Detect which cell encompasses the target text, then output its (x, y) center coordinate. 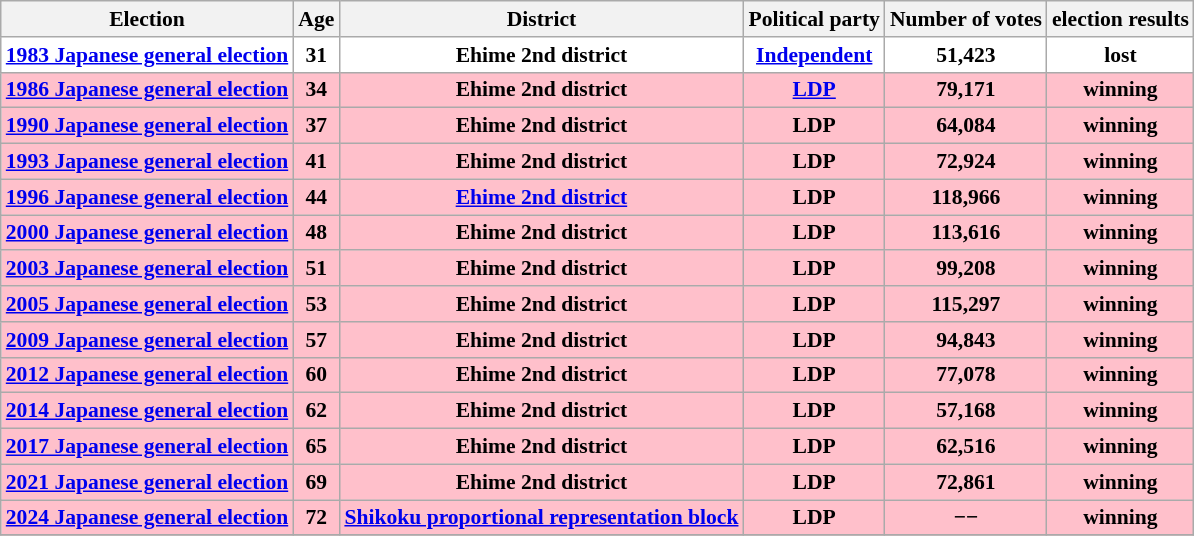
51,423 (966, 55)
Shikoku proportional representation block (541, 518)
2014 Japanese general election (147, 411)
60 (316, 375)
election results (1120, 19)
1990 Japanese general election (147, 126)
79,171 (966, 90)
34 (316, 90)
62 (316, 411)
2000 Japanese general election (147, 233)
69 (316, 482)
57,168 (966, 411)
99,208 (966, 269)
Number of votes (966, 19)
Election (147, 19)
51 (316, 269)
31 (316, 55)
77,078 (966, 375)
118,966 (966, 197)
44 (316, 197)
2009 Japanese general election (147, 340)
2017 Japanese general election (147, 447)
District (541, 19)
2005 Japanese general election (147, 304)
64,084 (966, 126)
57 (316, 340)
41 (316, 162)
48 (316, 233)
Political party (814, 19)
65 (316, 447)
2024 Japanese general election (147, 518)
72 (316, 518)
2003 Japanese general election (147, 269)
Age (316, 19)
lost (1120, 55)
1993 Japanese general election (147, 162)
113,616 (966, 233)
1983 Japanese general election (147, 55)
62,516 (966, 447)
72,924 (966, 162)
Independent (814, 55)
37 (316, 126)
72,861 (966, 482)
53 (316, 304)
1996 Japanese general election (147, 197)
115,297 (966, 304)
−− (966, 518)
94,843 (966, 340)
2012 Japanese general election (147, 375)
2021 Japanese general election (147, 482)
1986 Japanese general election (147, 90)
